Detect which cell encompasses the target text, then output its (x, y) center coordinate. 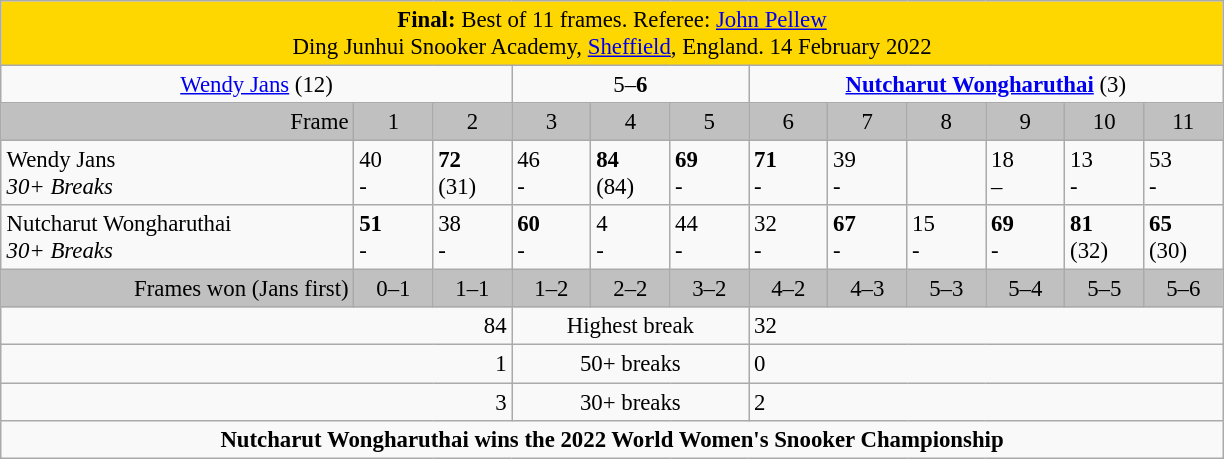
5–3 (946, 289)
15- (946, 238)
38- (472, 238)
9 (1026, 122)
10 (1104, 122)
Nutcharut Wongharuthai (3) (986, 85)
13- (1104, 174)
Final: Best of 11 frames. Referee: John PellewDing Junhui Snooker Academy, Sheffield, England. 14 February 2022 (612, 34)
30+ breaks (630, 402)
32- (788, 238)
5–5 (1104, 289)
4 (630, 122)
Nutcharut Wongharuthai 30+ Breaks (178, 238)
Nutcharut Wongharuthai wins the 2022 World Women's Snooker Championship (612, 439)
84 (256, 327)
6 (788, 122)
84(84) (630, 174)
2–2 (630, 289)
Frames won (Jans first) (178, 289)
4–2 (788, 289)
65(30) (1184, 238)
Wendy Jans 30+ Breaks (178, 174)
0 (986, 364)
5 (710, 122)
7 (868, 122)
11 (1184, 122)
0–1 (394, 289)
67- (868, 238)
1–1 (472, 289)
4–3 (868, 289)
40- (394, 174)
Wendy Jans (12) (256, 85)
1–2 (552, 289)
Highest break (630, 327)
39- (868, 174)
53- (1184, 174)
4- (630, 238)
18– (1026, 174)
51- (394, 238)
60- (552, 238)
3–2 (710, 289)
72(31) (472, 174)
71- (788, 174)
5–4 (1026, 289)
8 (946, 122)
50+ breaks (630, 364)
81(32) (1104, 238)
Frame (178, 122)
32 (986, 327)
46- (552, 174)
44- (710, 238)
